Output the [x, y] coordinate of the center of the cell containing the given text.  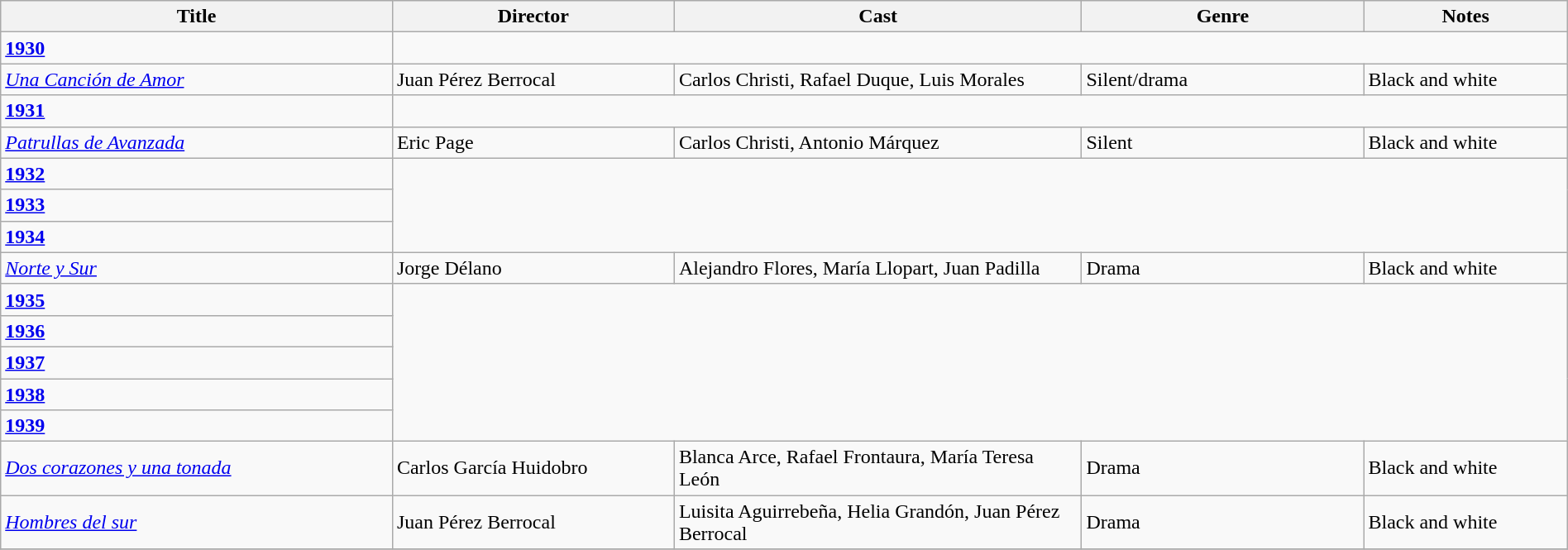
Carlos Christi, Antonio Márquez [878, 142]
Patrullas de Avanzada [197, 142]
Dos corazones y una tonada [197, 468]
Director [533, 17]
1934 [197, 237]
Carlos Christi, Rafael Duque, Luis Morales [878, 79]
Luisita Aguirrebeña, Helia Grandón, Juan Pérez Berrocal [878, 523]
Norte y Sur [197, 268]
Cast [878, 17]
Silent [1222, 142]
1939 [197, 426]
1933 [197, 205]
1932 [197, 174]
Alejandro Flores, María Llopart, Juan Padilla [878, 268]
Silent/drama [1222, 79]
1930 [197, 48]
1937 [197, 362]
Carlos García Huidobro [533, 468]
Blanca Arce, Rafael Frontaura, María Teresa León [878, 468]
1931 [197, 111]
1935 [197, 299]
1936 [197, 331]
Notes [1465, 17]
Eric Page [533, 142]
Hombres del sur [197, 523]
Una Canción de Amor [197, 79]
Title [197, 17]
Jorge Délano [533, 268]
1938 [197, 395]
Genre [1222, 17]
